Output the (X, Y) coordinate of the center of the cell containing the given text.  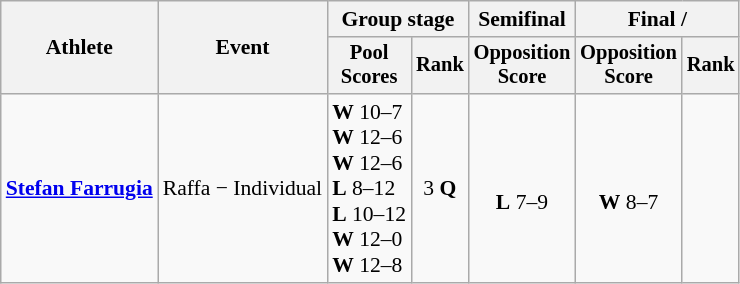
Stefan Farrugia (80, 188)
Athlete (80, 48)
3 Q (440, 188)
Raffa − Individual (242, 188)
L 7–9 (522, 188)
W 8–7 (628, 188)
Semifinal (522, 19)
Final / (657, 19)
Event (242, 48)
W 10–7 W 12–6 W 12–6 L 8–12 L 10–12 W 12–0 W 12–8 (369, 188)
Group stage (398, 19)
PoolScores (369, 66)
